Locate the cell with the specified text and output its [X, Y] center coordinate. 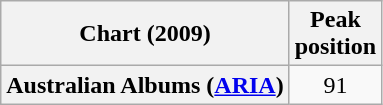
Chart (2009) [145, 34]
Peakposition [335, 34]
91 [335, 85]
Australian Albums (ARIA) [145, 85]
